Pinpoint the cell where the given text exists, returning its [X, Y] midpoint coordinate. 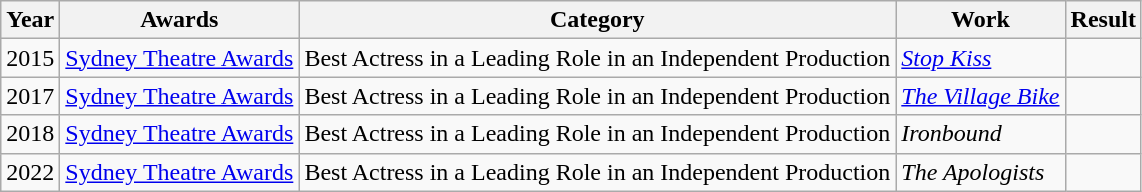
The Village Bike [980, 96]
Result [1103, 20]
2015 [30, 58]
The Apologists [980, 172]
Ironbound [980, 134]
Stop Kiss [980, 58]
Year [30, 20]
Work [980, 20]
Category [598, 20]
Awards [180, 20]
2018 [30, 134]
2017 [30, 96]
2022 [30, 172]
